Capture the cell that displays the provided text and extract its (X, Y) central coordinate. 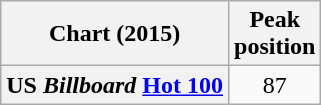
US Billboard Hot 100 (115, 85)
87 (275, 85)
Chart (2015) (115, 34)
Peakposition (275, 34)
